Return (x, y) of the center of cell containing provided text 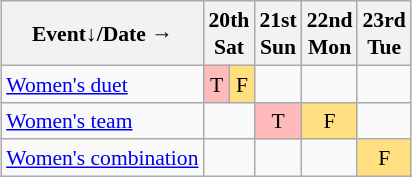
Women's team (102, 120)
22ndMon (330, 33)
20thSat (230, 33)
Women's combination (102, 158)
21stSun (278, 33)
Event↓/Date → (102, 33)
23rdTue (384, 33)
Women's duet (102, 84)
